From the cell containing the given text, extract its center point as [X, Y] coordinate. 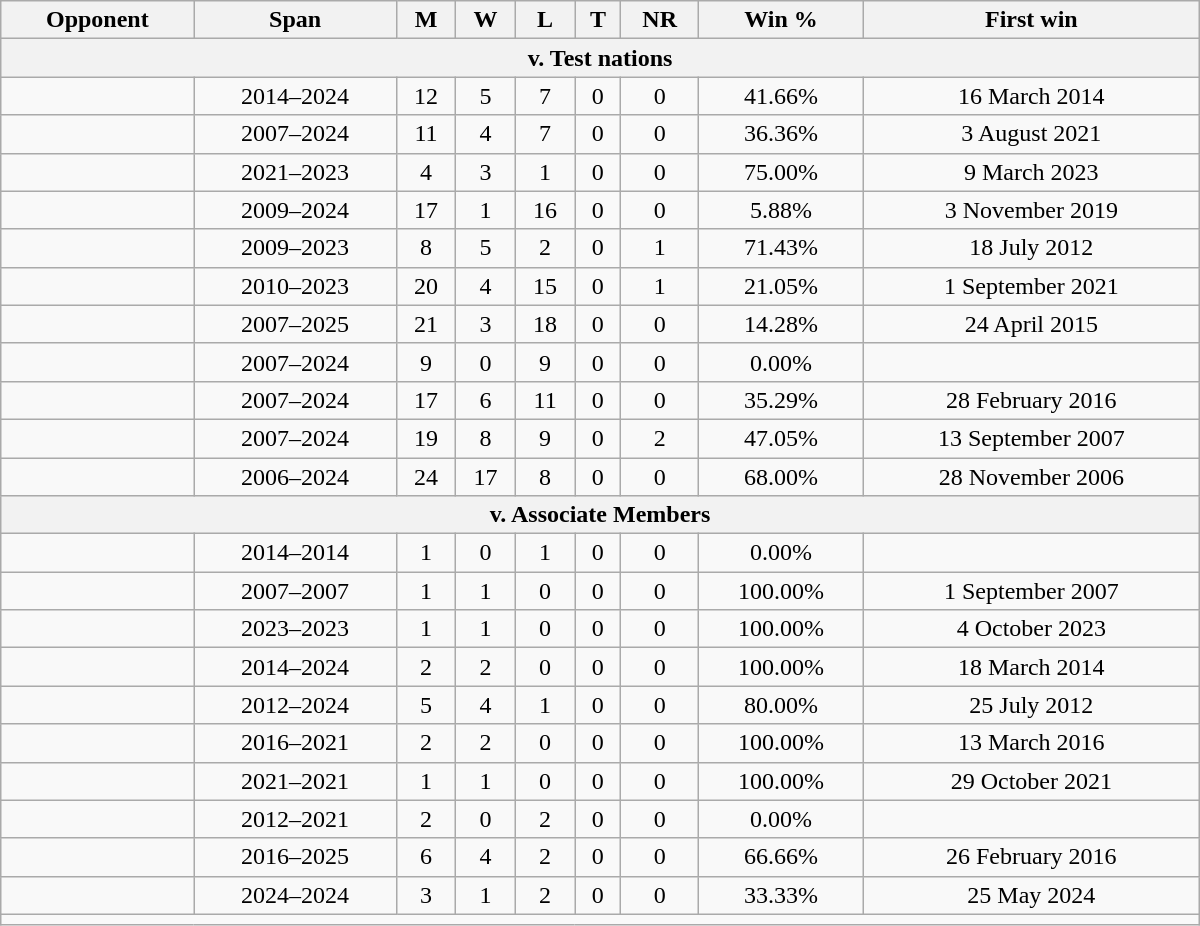
47.05% [782, 438]
21.05% [782, 286]
12 [426, 96]
2016–2021 [295, 743]
2007–2025 [295, 324]
1 September 2021 [1031, 286]
16 March 2014 [1031, 96]
80.00% [782, 705]
3 November 2019 [1031, 210]
13 March 2016 [1031, 743]
4 October 2023 [1031, 629]
18 March 2014 [1031, 667]
2009–2023 [295, 248]
9 March 2023 [1031, 172]
71.43% [782, 248]
M [426, 20]
24 April 2015 [1031, 324]
1 September 2007 [1031, 591]
66.66% [782, 857]
2010–2023 [295, 286]
Span [295, 20]
29 October 2021 [1031, 781]
Win % [782, 20]
24 [426, 477]
2007–2007 [295, 591]
Opponent [98, 20]
25 July 2012 [1031, 705]
2012–2021 [295, 819]
2006–2024 [295, 477]
20 [426, 286]
2024–2024 [295, 895]
2023–2023 [295, 629]
28 November 2006 [1031, 477]
35.29% [782, 400]
33.33% [782, 895]
36.36% [782, 134]
NR [660, 20]
25 May 2024 [1031, 895]
2009–2024 [295, 210]
18 [545, 324]
19 [426, 438]
28 February 2016 [1031, 400]
2014–2014 [295, 553]
13 September 2007 [1031, 438]
18 July 2012 [1031, 248]
3 August 2021 [1031, 134]
68.00% [782, 477]
26 February 2016 [1031, 857]
14.28% [782, 324]
2012–2024 [295, 705]
2021–2023 [295, 172]
15 [545, 286]
41.66% [782, 96]
2021–2021 [295, 781]
v. Associate Members [600, 515]
L [545, 20]
W [486, 20]
T [598, 20]
2016–2025 [295, 857]
5.88% [782, 210]
v. Test nations [600, 58]
75.00% [782, 172]
16 [545, 210]
21 [426, 324]
First win [1031, 20]
